Pinpoint the cell where the given text exists, returning its (X, Y) midpoint coordinate. 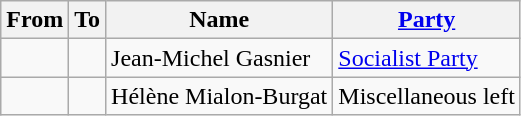
From (35, 20)
Name (220, 20)
Jean-Michel Gasnier (220, 58)
Hélène Mialon-Burgat (220, 96)
To (88, 20)
Miscellaneous left (427, 96)
Socialist Party (427, 58)
Party (427, 20)
